Pinpoint the cell where the given text exists, returning its (x, y) midpoint coordinate. 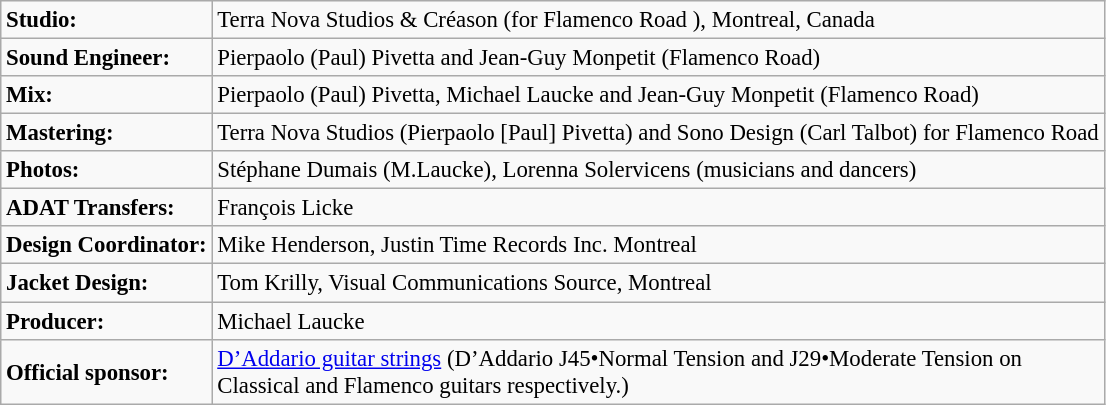
Sound Engineer: (106, 58)
Terra Nova Studios (Pierpaolo [Paul] Pivetta) and Sono Design (Carl Talbot) for Flamenco Road (658, 133)
D’Addario guitar strings (D’Addario J45•Normal Tension and J29•Moderate Tension onClassical and Flamenco guitars respectively.) (658, 372)
François Licke (658, 208)
Jacket Design: (106, 283)
Stéphane Dumais (M.Laucke), Lorenna Solervicens (musicians and dancers) (658, 170)
ADAT Transfers: (106, 208)
Pierpaolo (Paul) Pivetta, Michael Laucke and Jean-Guy Monpetit (Flamenco Road) (658, 95)
Pierpaolo (Paul) Pivetta and Jean-Guy Monpetit (Flamenco Road) (658, 58)
Mastering: (106, 133)
Mix: (106, 95)
Tom Krilly, Visual Communications Source, Montreal (658, 283)
Studio: (106, 20)
Mike Henderson, Justin Time Records Inc. Montreal (658, 245)
Design Coordinator: (106, 245)
Producer: (106, 321)
Photos: (106, 170)
Official sponsor: (106, 372)
Michael Laucke (658, 321)
Terra Nova Studios & Créason (for Flamenco Road ), Montreal, Canada (658, 20)
